Detect which cell encompasses the target text, then output its [x, y] center coordinate. 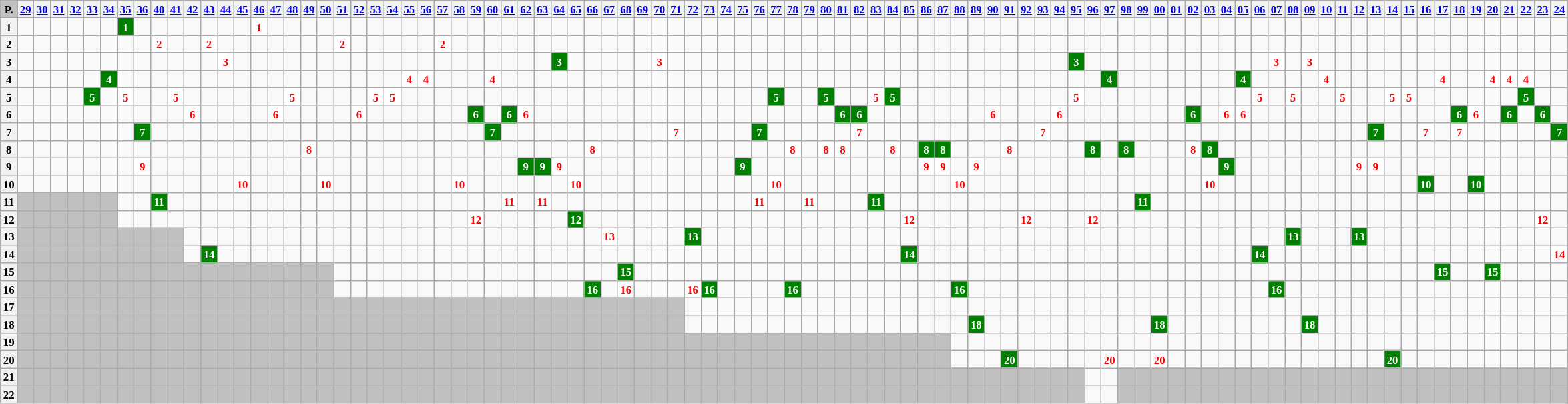
98 [1127, 9]
66 [593, 9]
61 [509, 9]
06 [1260, 9]
59 [475, 9]
75 [742, 9]
51 [342, 9]
64 [559, 9]
52 [359, 9]
73 [709, 9]
76 [760, 9]
67 [609, 9]
71 [676, 9]
01 [1176, 9]
83 [876, 9]
70 [660, 9]
58 [459, 9]
41 [176, 9]
03 [1210, 9]
47 [275, 9]
84 [893, 9]
88 [960, 9]
77 [776, 9]
82 [860, 9]
63 [542, 9]
79 [809, 9]
57 [442, 9]
24 [1559, 9]
56 [426, 9]
96 [1093, 9]
46 [259, 9]
02 [1194, 9]
53 [375, 9]
07 [1276, 9]
45 [243, 9]
69 [642, 9]
97 [1109, 9]
50 [326, 9]
05 [1243, 9]
87 [943, 9]
60 [493, 9]
86 [927, 9]
48 [292, 9]
31 [59, 9]
44 [226, 9]
23 [1542, 9]
40 [159, 9]
93 [1043, 9]
49 [308, 9]
90 [993, 9]
55 [409, 9]
32 [76, 9]
33 [92, 9]
95 [1076, 9]
89 [976, 9]
80 [826, 9]
43 [210, 9]
92 [1027, 9]
81 [842, 9]
78 [793, 9]
68 [626, 9]
94 [1060, 9]
91 [1009, 9]
36 [143, 9]
P. [9, 9]
30 [43, 9]
42 [192, 9]
34 [109, 9]
62 [526, 9]
74 [726, 9]
35 [125, 9]
85 [909, 9]
29 [25, 9]
54 [393, 9]
65 [575, 9]
04 [1227, 9]
09 [1310, 9]
00 [1160, 9]
99 [1143, 9]
08 [1294, 9]
72 [693, 9]
